Return [X, Y] of the center of cell containing provided text 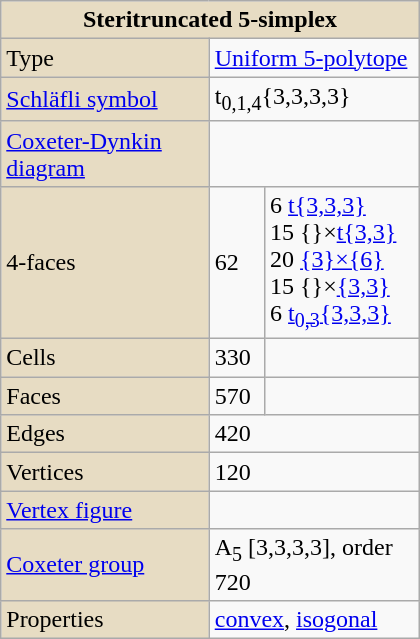
Faces [105, 396]
120 [314, 472]
Edges [105, 434]
Vertex figure [105, 510]
Schläfli symbol [105, 99]
Cells [105, 358]
Coxeter group [105, 564]
Uniform 5-polytope [314, 58]
4-faces [105, 262]
Vertices [105, 472]
Properties [105, 619]
A5 [3,3,3,3], order 720 [314, 564]
6 t{3,3,3}15 {}×t{3,3}20 {3}×{6}15 {}×{3,3}6 t0,3{3,3,3} [342, 262]
62 [236, 262]
Type [105, 58]
t0,1,4{3,3,3,3} [314, 99]
570 [236, 396]
Coxeter-Dynkin diagram [105, 154]
convex, isogonal [314, 619]
420 [314, 434]
330 [236, 358]
Steritruncated 5-simplex [210, 20]
